For the text-containing cell, return its midpoint in (X, Y) coordinate format. 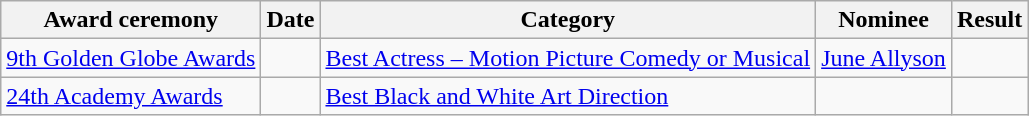
9th Golden Globe Awards (131, 58)
Best Actress – Motion Picture Comedy or Musical (568, 58)
Date (290, 20)
June Allyson (884, 58)
Result (989, 20)
Nominee (884, 20)
Best Black and White Art Direction (568, 96)
Category (568, 20)
Award ceremony (131, 20)
24th Academy Awards (131, 96)
